Search for the cell housing the specified text and yield its [X, Y] center coordinate. 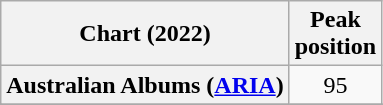
Australian Albums (ARIA) [145, 85]
Chart (2022) [145, 34]
Peakposition [335, 34]
95 [335, 85]
